For the text-containing cell, return its midpoint in [X, Y] coordinate format. 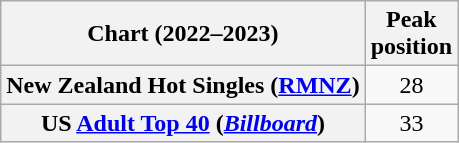
33 [411, 123]
New Zealand Hot Singles (RMNZ) [183, 85]
US Adult Top 40 (Billboard) [183, 123]
28 [411, 85]
Peakposition [411, 34]
Chart (2022–2023) [183, 34]
